Locate the cell with the specified text and output its [X, Y] center coordinate. 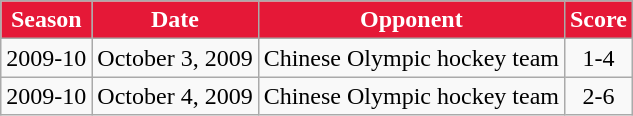
October 3, 2009 [175, 58]
Date [175, 20]
1-4 [598, 58]
Season [46, 20]
2-6 [598, 96]
October 4, 2009 [175, 96]
Score [598, 20]
Opponent [411, 20]
